Return [x, y] of the center of cell containing provided text 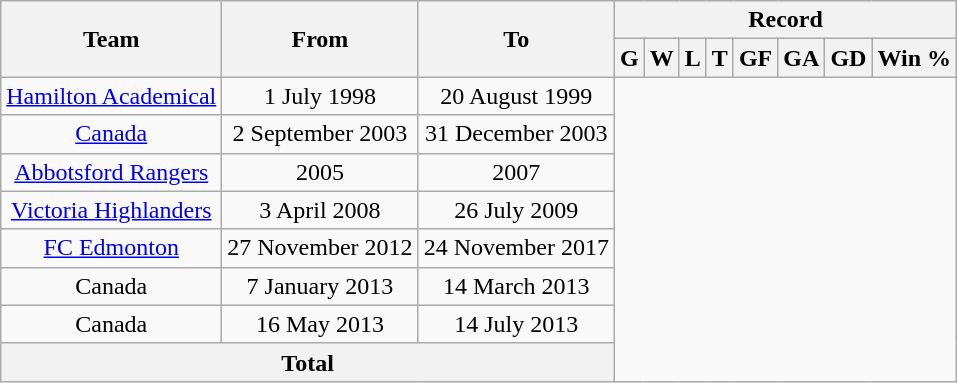
Victoria Highlanders [112, 210]
Hamilton Academical [112, 96]
7 January 2013 [320, 286]
26 July 2009 [516, 210]
2 September 2003 [320, 134]
14 July 2013 [516, 324]
L [692, 58]
3 April 2008 [320, 210]
27 November 2012 [320, 248]
Abbotsford Rangers [112, 172]
Total [308, 362]
14 March 2013 [516, 286]
G [629, 58]
2007 [516, 172]
To [516, 39]
GD [848, 58]
16 May 2013 [320, 324]
20 August 1999 [516, 96]
From [320, 39]
31 December 2003 [516, 134]
T [720, 58]
GA [802, 58]
24 November 2017 [516, 248]
Record [785, 20]
Team [112, 39]
2005 [320, 172]
1 July 1998 [320, 96]
GF [755, 58]
FC Edmonton [112, 248]
Win % [914, 58]
W [662, 58]
